Search for the cell housing the specified text and yield its (X, Y) center coordinate. 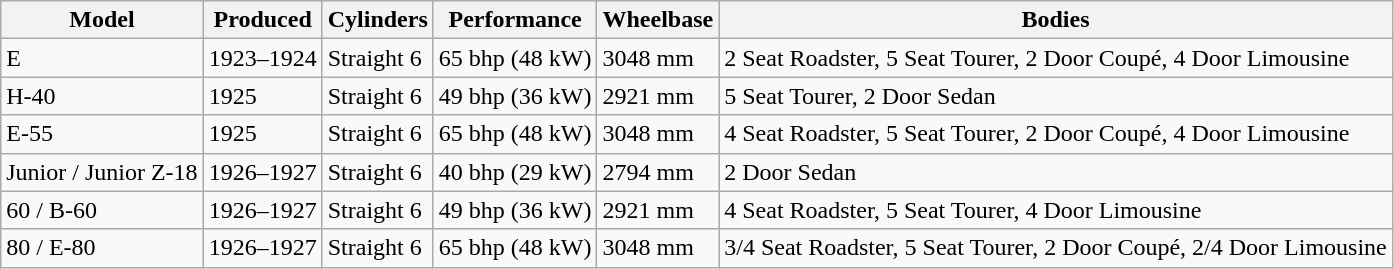
E-55 (102, 134)
4 Seat Roadster, 5 Seat Tourer, 2 Door Coupé, 4 Door Limousine (1056, 134)
2 Door Sedan (1056, 172)
40 bhp (29 kW) (515, 172)
80 / E-80 (102, 248)
3/4 Seat Roadster, 5 Seat Tourer, 2 Door Coupé, 2/4 Door Limousine (1056, 248)
60 / B-60 (102, 210)
1923–1924 (262, 58)
Produced (262, 20)
Cylinders (378, 20)
Junior / Junior Z-18 (102, 172)
Performance (515, 20)
5 Seat Tourer, 2 Door Sedan (1056, 96)
2 Seat Roadster, 5 Seat Tourer, 2 Door Coupé, 4 Door Limousine (1056, 58)
H-40 (102, 96)
E (102, 58)
Bodies (1056, 20)
4 Seat Roadster, 5 Seat Tourer, 4 Door Limousine (1056, 210)
Wheelbase (658, 20)
Model (102, 20)
2794 mm (658, 172)
